Detect which cell encompasses the target text, then output its [X, Y] center coordinate. 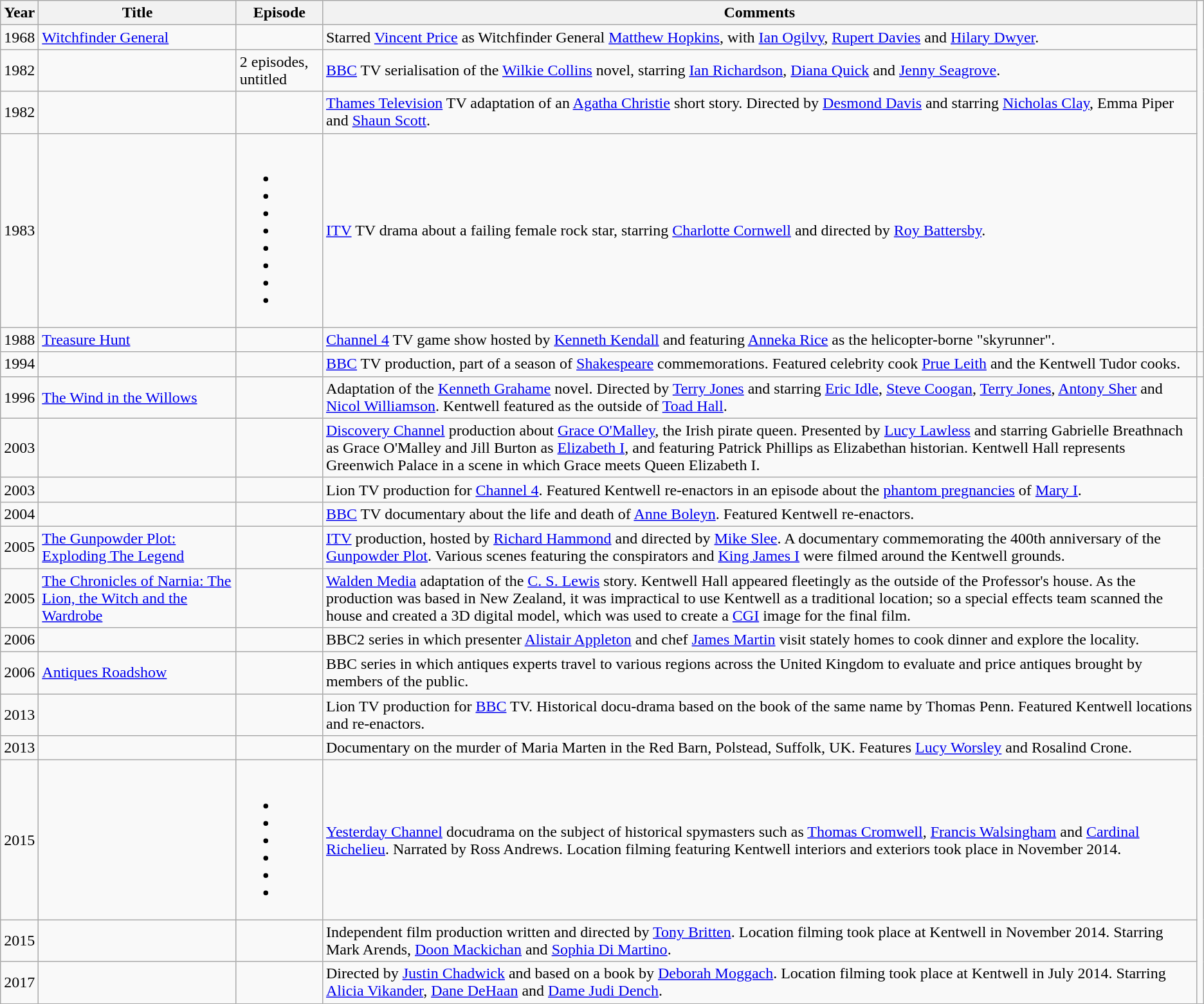
1988 [19, 340]
Comments [759, 13]
2 episodes, untitled [279, 71]
1994 [19, 364]
Episode [279, 13]
Documentary on the murder of Maria Marten in the Red Barn, Polstead, Suffolk, UK. Features Lucy Worsley and Rosalind Crone. [759, 748]
2004 [19, 514]
The Chronicles of Narnia: The Lion, the Witch and the Wardrobe [138, 598]
BBC TV documentary about the life and death of Anne Boleyn. Featured Kentwell re-enactors. [759, 514]
Lion TV production for BBC TV. Historical docu-drama based on the book of the same name by Thomas Penn. Featured Kentwell locations and re-enactors. [759, 715]
Thames Television TV adaptation of an Agatha Christie short story. Directed by Desmond Davis and starring Nicholas Clay, Emma Piper and Shaun Scott. [759, 112]
1996 [19, 397]
2017 [19, 983]
Lion TV production for Channel 4. Featured Kentwell re-enactors in an episode about the phantom pregnancies of Mary I. [759, 489]
The Wind in the Willows [138, 397]
Treasure Hunt [138, 340]
BBC TV production, part of a season of Shakespeare commemorations. Featured celebrity cook Prue Leith and the Kentwell Tudor cooks. [759, 364]
Witchfinder General [138, 37]
Antiques Roadshow [138, 673]
1983 [19, 230]
The Gunpowder Plot: Exploding The Legend [138, 547]
Year [19, 13]
ITV TV drama about a failing female rock star, starring Charlotte Cornwell and directed by Roy Battersby. [759, 230]
Channel 4 TV game show hosted by Kenneth Kendall and featuring Anneka Rice as the helicopter-borne "skyrunner". [759, 340]
Starred Vincent Price as Witchfinder General Matthew Hopkins, with Ian Ogilvy, Rupert Davies and Hilary Dwyer. [759, 37]
Title [138, 13]
1968 [19, 37]
BBC2 series in which presenter Alistair Appleton and chef James Martin visit stately homes to cook dinner and explore the locality. [759, 640]
BBC TV serialisation of the Wilkie Collins novel, starring Ian Richardson, Diana Quick and Jenny Seagrove. [759, 71]
